Provide the (x, y) coordinate of the cell's center where the given text is located.  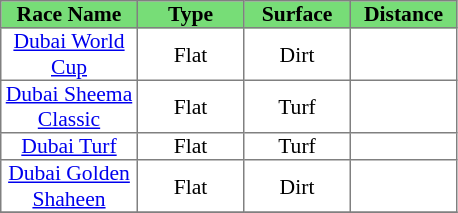
Dubai World Cup (69, 54)
Surface (297, 14)
Race Name (69, 14)
Type (190, 14)
Dubai Sheema Classic (69, 106)
Distance (403, 14)
Dubai Turf (69, 146)
Dubai Golden Shaheen (69, 186)
